Return the [x, y] coordinate for the center point of the cell that contains the specified text.  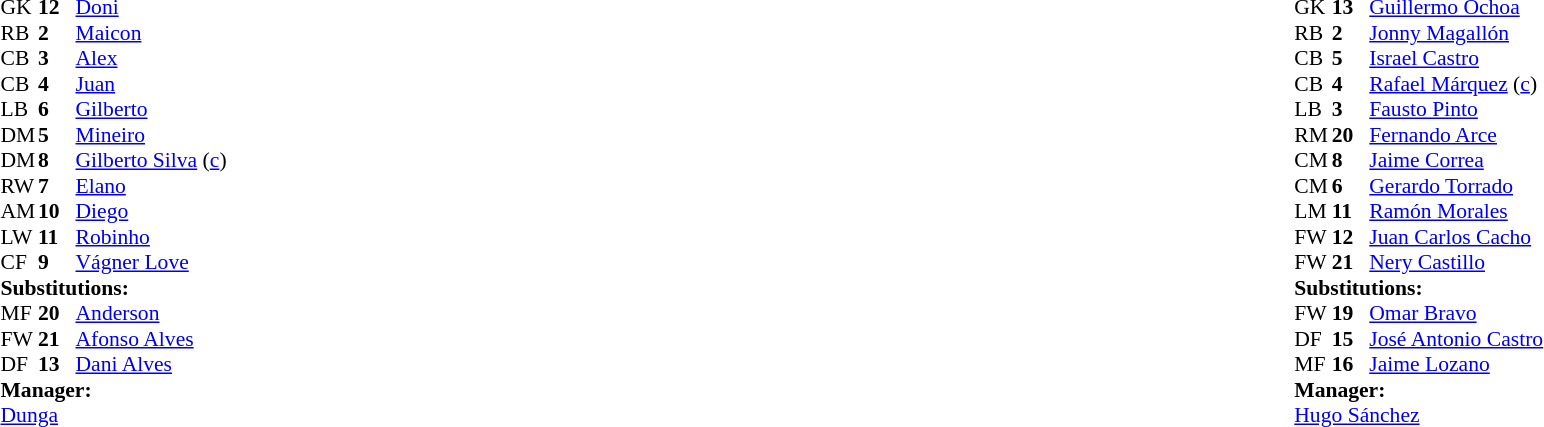
RM [1313, 135]
Jonny Magallón [1456, 33]
Ramón Morales [1456, 211]
Robinho [152, 237]
LW [19, 237]
16 [1351, 365]
Dani Alves [152, 365]
CF [19, 263]
Nery Castillo [1456, 263]
12 [1351, 237]
Juan [152, 84]
José Antonio Castro [1456, 339]
Gilberto [152, 109]
Gerardo Torrado [1456, 186]
Juan Carlos Cacho [1456, 237]
Fausto Pinto [1456, 109]
RW [19, 186]
Fernando Arce [1456, 135]
Jaime Correa [1456, 161]
Vágner Love [152, 263]
Maicon [152, 33]
Israel Castro [1456, 59]
9 [57, 263]
Mineiro [152, 135]
Jaime Lozano [1456, 365]
Alex [152, 59]
Anderson [152, 313]
Diego [152, 211]
15 [1351, 339]
Gilberto Silva (c) [152, 161]
7 [57, 186]
13 [57, 365]
Elano [152, 186]
AM [19, 211]
10 [57, 211]
Afonso Alves [152, 339]
19 [1351, 313]
Rafael Márquez (c) [1456, 84]
LM [1313, 211]
Omar Bravo [1456, 313]
